Identify which cell holds the provided text, then report its [X, Y] central coordinate. 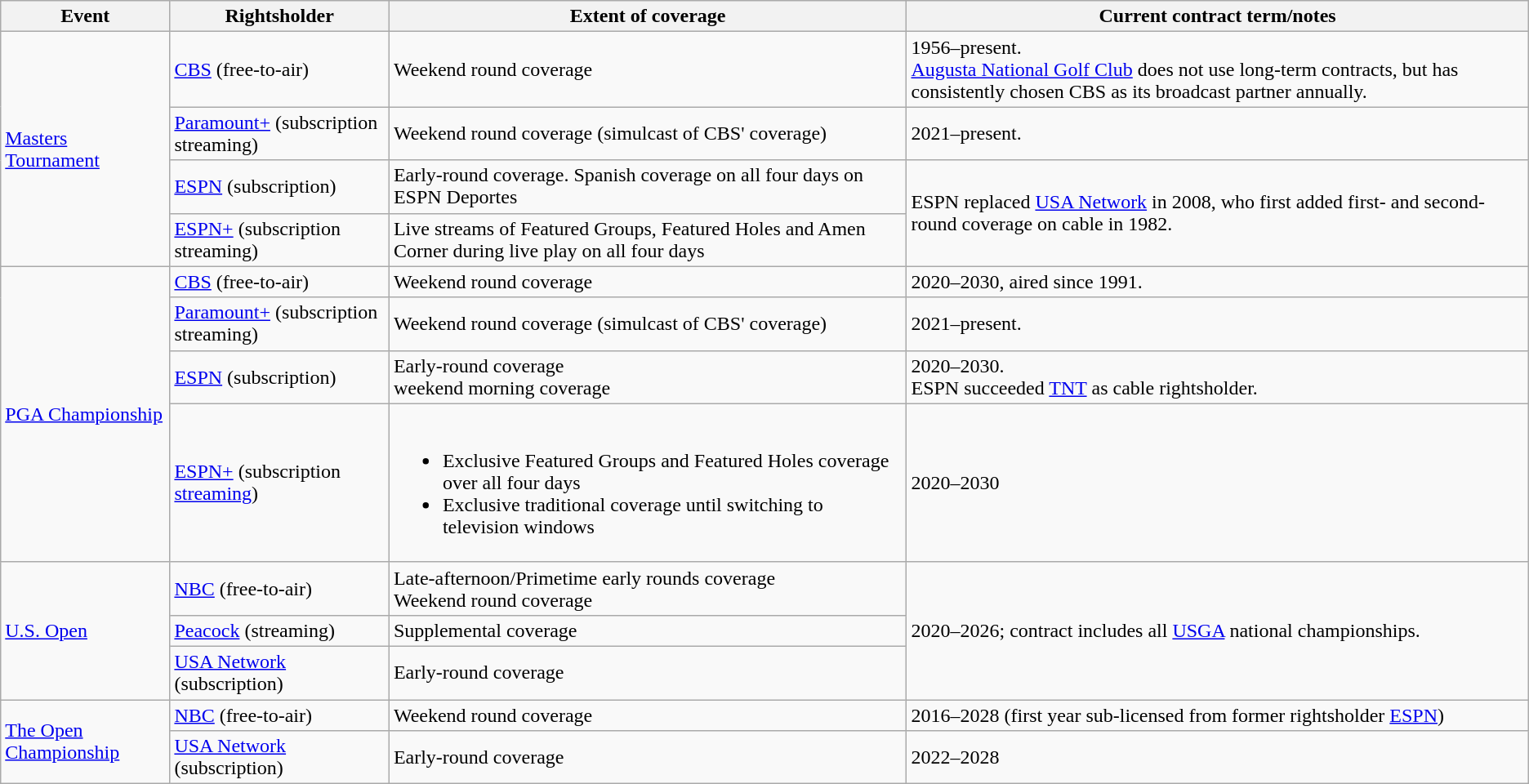
Current contract term/notes [1217, 16]
The Open Championship [85, 742]
2020–2026; contract includes all USGA national championships. [1217, 630]
Live streams of Featured Groups, Featured Holes and Amen Corner during live play on all four days [648, 240]
Rightsholder [279, 16]
2020–2030.ESPN succeeded TNT as cable rightsholder. [1217, 377]
Masters Tournament [85, 149]
2020–2030, aired since 1991. [1217, 282]
Peacock (streaming) [279, 630]
Late-afternoon/Primetime early rounds coverageWeekend round coverage [648, 588]
Early-round coverage. Spanish coverage on all four days on ESPN Deportes [648, 186]
U.S. Open [85, 630]
2022–2028 [1217, 758]
Exclusive Featured Groups and Featured Holes coverage over all four daysExclusive traditional coverage until switching to television windows [648, 483]
Extent of coverage [648, 16]
Early-round coverageweekend morning coverage [648, 377]
ESPN replaced USA Network in 2008, who first added first- and second-round coverage on cable in 1982. [1217, 213]
1956–present.Augusta National Golf Club does not use long-term contracts, but has consistently chosen CBS as its broadcast partner annually. [1217, 69]
Supplemental coverage [648, 630]
PGA Championship [85, 414]
Event [85, 16]
2016–2028 (first year sub-licensed from former rightsholder ESPN) [1217, 715]
2020–2030 [1217, 483]
